Scan for the cell matching the given text and deliver its [X, Y] coordinate at center. 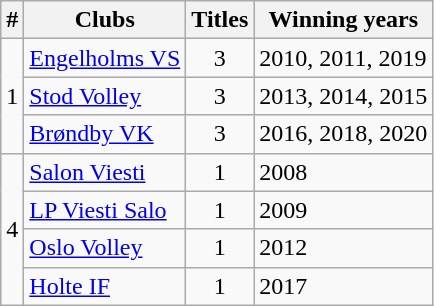
Winning years [344, 20]
4 [12, 229]
Oslo Volley [105, 248]
2016, 2018, 2020 [344, 134]
2010, 2011, 2019 [344, 58]
Brøndby VK [105, 134]
Salon Viesti [105, 172]
Holte IF [105, 286]
LP Viesti Salo [105, 210]
Clubs [105, 20]
2013, 2014, 2015 [344, 96]
2009 [344, 210]
Stod Volley [105, 96]
# [12, 20]
Titles [220, 20]
2017 [344, 286]
2008 [344, 172]
2012 [344, 248]
Engelholms VS [105, 58]
